Locate the cell with the specified text and output its (X, Y) center coordinate. 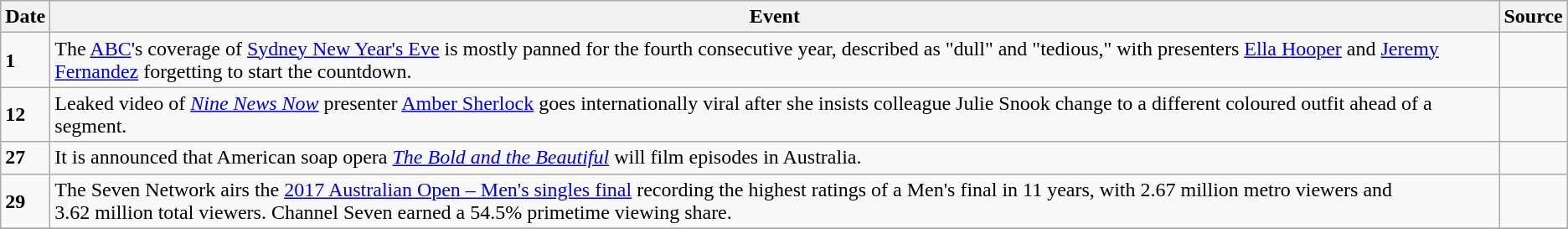
1 (25, 60)
Date (25, 17)
12 (25, 114)
29 (25, 201)
27 (25, 158)
Event (775, 17)
Source (1533, 17)
It is announced that American soap opera The Bold and the Beautiful will film episodes in Australia. (775, 158)
